Determine the (X, Y) coordinate at the center of the cell enclosing the given text.  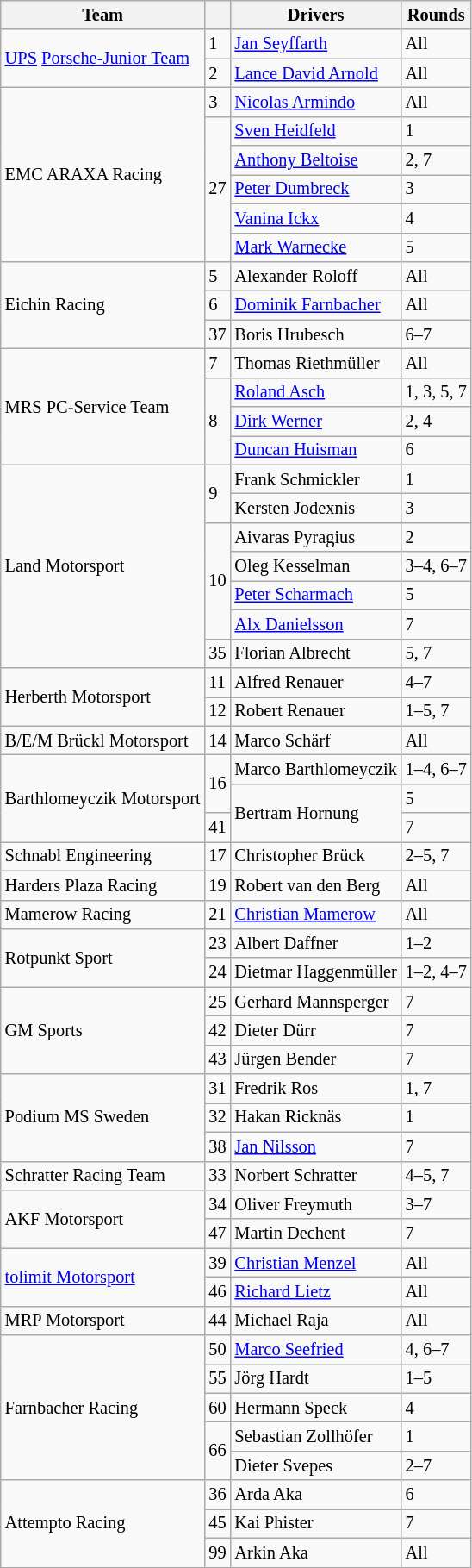
1, 7 (436, 1089)
38 (217, 1146)
Kai Phister (316, 1523)
17 (217, 856)
Mamerow Racing (103, 915)
Arda Aka (316, 1495)
60 (217, 1408)
Eichin Racing (103, 305)
2, 7 (436, 160)
55 (217, 1378)
47 (217, 1234)
23 (217, 943)
Michael Raja (316, 1321)
25 (217, 1002)
UPS Porsche-Junior Team (103, 59)
4, 6–7 (436, 1350)
Hakan Ricknäs (316, 1117)
12 (217, 711)
Attempto Racing (103, 1524)
Fredrik Ros (316, 1089)
36 (217, 1495)
Richard Lietz (316, 1291)
42 (217, 1030)
Mark Warnecke (316, 247)
5, 7 (436, 653)
66 (217, 1452)
44 (217, 1321)
GM Sports (103, 1031)
EMC ARAXA Racing (103, 174)
Team (103, 15)
99 (217, 1552)
Hermann Speck (316, 1408)
4–7 (436, 682)
Harders Plaza Racing (103, 885)
4–5, 7 (436, 1176)
Peter Scharmach (316, 595)
Farnbacher Racing (103, 1408)
Barthlomeyczik Motorsport (103, 798)
tolimit Motorsport (103, 1278)
Jan Seyffarth (316, 44)
43 (217, 1059)
6–7 (436, 334)
Robert van den Berg (316, 885)
1–4, 6–7 (436, 769)
19 (217, 885)
Roland Asch (316, 392)
B/E/M Brückl Motorsport (103, 740)
3–7 (436, 1204)
Robert Renauer (316, 711)
34 (217, 1204)
Bertram Hornung (316, 812)
41 (217, 828)
Norbert Schratter (316, 1176)
2, 4 (436, 422)
1, 3, 5, 7 (436, 392)
24 (217, 972)
Christopher Brück (316, 856)
MRS PC-Service Team (103, 407)
Aivaras Pyragius (316, 537)
Drivers (316, 15)
Dominik Farnbacher (316, 305)
32 (217, 1117)
Sebastian Zollhöfer (316, 1437)
Lance David Arnold (316, 73)
21 (217, 915)
Duncan Huisman (316, 450)
Dietmar Haggenmüller (316, 972)
8 (217, 421)
Dieter Dürr (316, 1030)
Land Motorsport (103, 566)
Christian Menzel (316, 1263)
1–2 (436, 943)
Schnabl Engineering (103, 856)
Kersten Jodexnis (316, 508)
39 (217, 1263)
1–2, 4–7 (436, 972)
Peter Dumbreck (316, 189)
Gerhard Mannsperger (316, 1002)
2–7 (436, 1465)
33 (217, 1176)
Nicolas Armindo (316, 102)
31 (217, 1089)
Frank Schmickler (316, 479)
11 (217, 682)
Alx Danielsson (316, 624)
3–4, 6–7 (436, 566)
14 (217, 740)
Rotpunkt Sport (103, 957)
Boris Hrubesch (316, 334)
Alfred Renauer (316, 682)
Christian Mamerow (316, 915)
AKF Motorsport (103, 1219)
Oliver Freymuth (316, 1204)
Dirk Werner (316, 422)
27 (217, 189)
35 (217, 653)
Martin Dechent (316, 1234)
Vanina Ickx (316, 218)
Dieter Svepes (316, 1465)
Florian Albrecht (316, 653)
10 (217, 581)
Jan Nilsson (316, 1146)
MRP Motorsport (103, 1321)
Oleg Kesselman (316, 566)
Marco Seefried (316, 1350)
Herberth Motorsport (103, 697)
Rounds (436, 15)
1–5 (436, 1378)
Jürgen Bender (316, 1059)
Podium MS Sweden (103, 1117)
9 (217, 493)
Albert Daffner (316, 943)
Alexander Roloff (316, 276)
Jörg Hardt (316, 1378)
16 (217, 783)
Arkin Aka (316, 1552)
Thomas Riethmüller (316, 363)
Marco Schärf (316, 740)
Schratter Racing Team (103, 1176)
1–5, 7 (436, 711)
Sven Heidfeld (316, 131)
45 (217, 1523)
37 (217, 334)
46 (217, 1291)
2–5, 7 (436, 856)
50 (217, 1350)
Marco Barthlomeyczik (316, 769)
Anthony Beltoise (316, 160)
